Find where the given text appears and provide that cell's center as (x, y) coordinate. 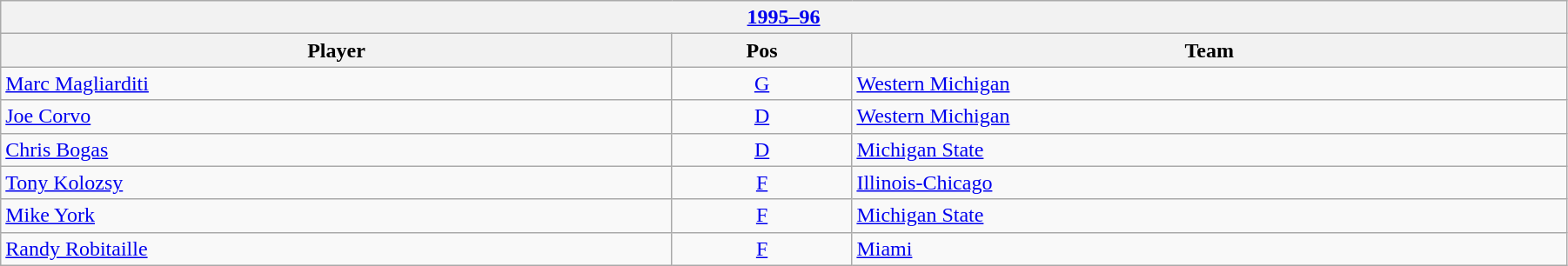
Team (1210, 50)
Randy Robitaille (336, 249)
Chris Bogas (336, 150)
Pos (762, 50)
Joe Corvo (336, 116)
Tony Kolozsy (336, 183)
Mike York (336, 216)
Player (336, 50)
Miami (1210, 249)
Marc Magliarditi (336, 83)
G (762, 83)
1995–96 (784, 17)
Illinois-Chicago (1210, 183)
